Return [X, Y] of the center of cell containing provided text 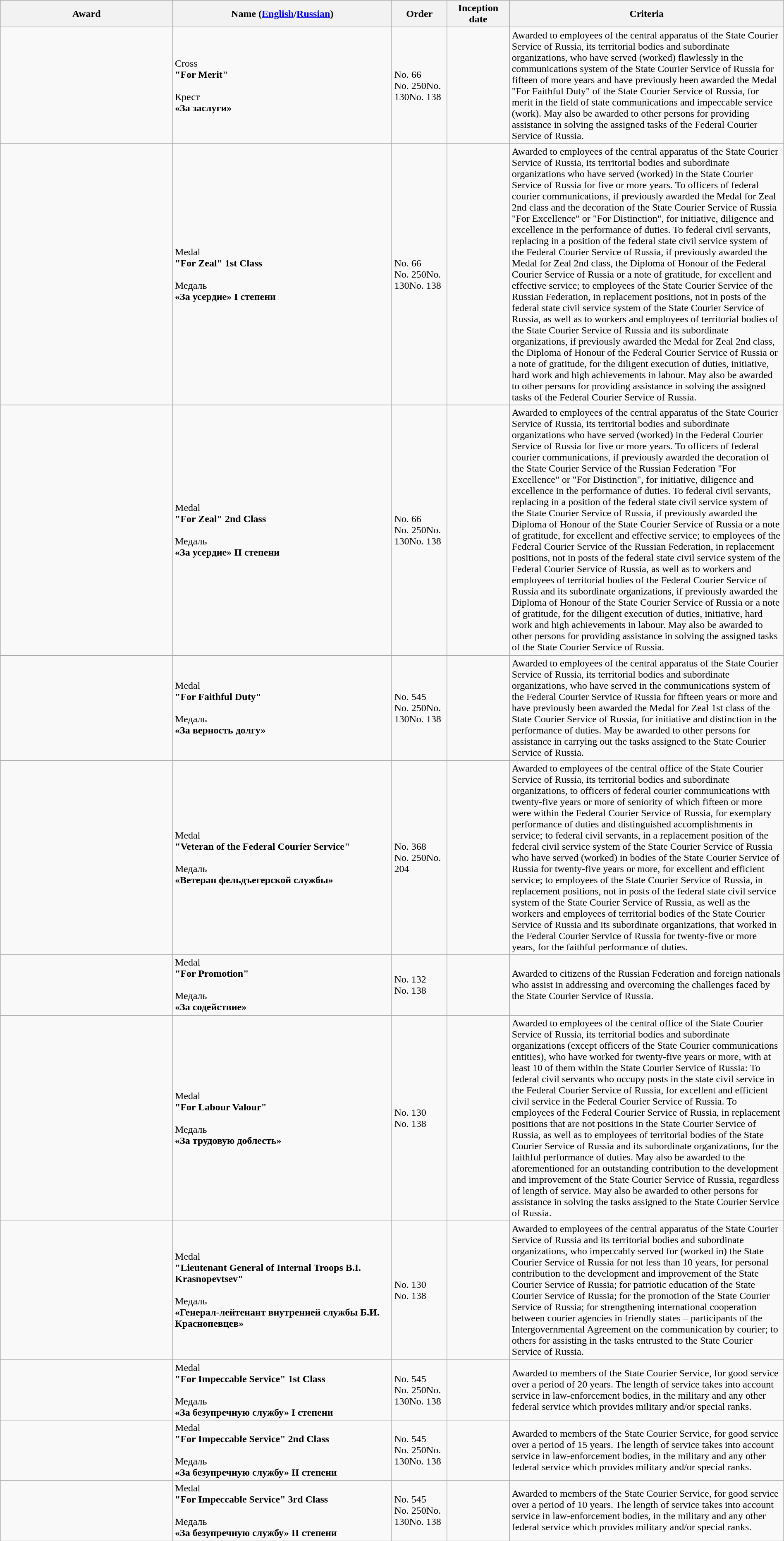
Medal"For Faithful Duty"Медаль«За верность долгу» [282, 708]
Medal"For Zeal" 1st ClassМедаль«За усердие» I степени [282, 274]
Medal"For Zeal" 2nd ClassМедаль«За усердие» II степени [282, 530]
Criteria [647, 14]
Medal"For Labour Valour"Медаль«За трудовую доблесть» [282, 1118]
No. 368No. 250No. 204 [419, 858]
Cross"For Merit"Крест«За заслуги» [282, 85]
Medal"For Impeccable Service" 2nd ClassМедаль«За безупречную службу» II степени [282, 1450]
Medal"For Impeccable Service" 3rd ClassМедаль«За безупречную службу» II степени [282, 1510]
Medal"For Impeccable Service" 1st ClassМедаль«За безупречную службу» I степени [282, 1390]
Medal"For Promotion"Медаль«За содействие» [282, 985]
Medal"Veteran of the Federal Courier Service"Медаль«Ветеран фельдъегерской службы» [282, 858]
Award [87, 14]
Inception date [478, 14]
Name (English/Russian) [282, 14]
Medal"Lieutenant General of Internal Troops B.I. Krasnopevtsev"Медаль«Генерал-лейтенант внутренней службы Б.И. Краснопевцев» [282, 1290]
No. 132No. 138 [419, 985]
Order [419, 14]
